Provide the [x, y] coordinate of the cell's center where the given text is located.  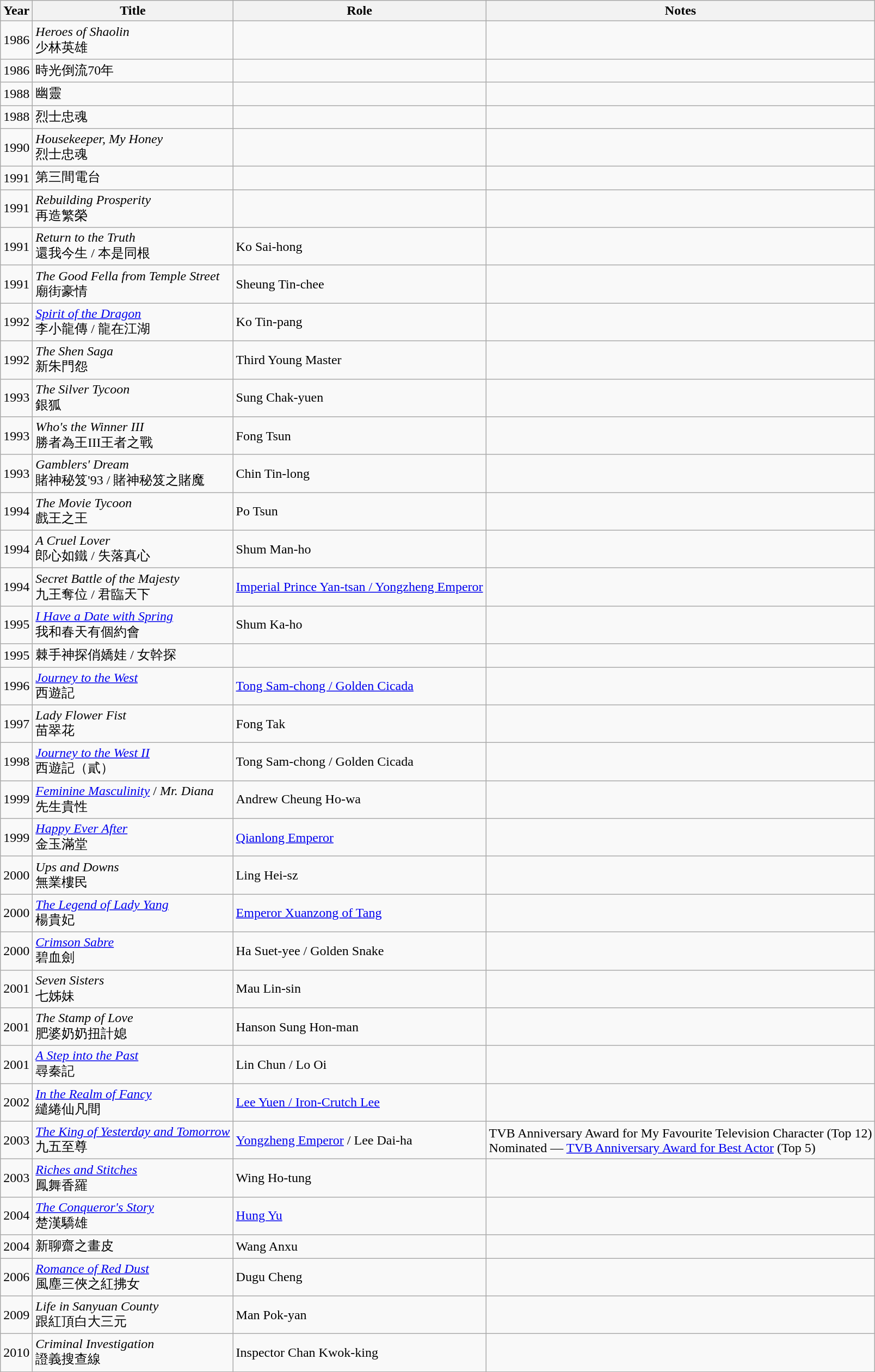
時光倒流70年 [133, 71]
The Movie Tycoon戲王之王 [133, 512]
A Cruel Lover郎心如鐵 / 失落真心 [133, 549]
Spirit of the Dragon李小龍傳 / 龍在江湖 [133, 322]
Title [133, 11]
Lin Chun / Lo Oi [359, 1065]
The King of Yesterday and Tomorrow九五至尊 [133, 1140]
Riches and Stitches鳳舞香羅 [133, 1178]
Emperor Xuanzong of Tang [359, 913]
The Silver Tycoon銀狐 [133, 398]
Year [16, 11]
1997 [16, 724]
Journey to the West西遊記 [133, 686]
Criminal Investigation證義搜查線 [133, 1353]
Housekeeper, My Honey烈士忠魂 [133, 147]
Wang Anxu [359, 1246]
1990 [16, 147]
Hanson Sung Hon-man [359, 1027]
Feminine Masculinity / Mr. Diana先生貴性 [133, 799]
1996 [16, 686]
Return to the Truth還我今生 / 本是同根 [133, 247]
I Have a Date with Spring我和春天有個約會 [133, 625]
A Step into the Past尋秦記 [133, 1065]
Shum Ka-ho [359, 625]
Who's the Winner III勝者為王III王者之戰 [133, 436]
幽靈 [133, 94]
Seven Sisters七姊妹 [133, 989]
Crimson Sabre碧血劍 [133, 951]
2010 [16, 1353]
棘手神探俏嬌娃 / 女幹探 [133, 655]
1998 [16, 762]
Po Tsun [359, 512]
Ups and Downs無業樓民 [133, 875]
第三間電台 [133, 179]
Secret Battle of the Majesty九王奪位 / 君臨天下 [133, 587]
Sung Chak-yuen [359, 398]
Lee Yuen / Iron-Crutch Lee [359, 1103]
Role [359, 11]
Heroes of Shaolin少林英雄 [133, 40]
Fong Tak [359, 724]
The Legend of Lady Yang楊貴妃 [133, 913]
2009 [16, 1315]
Lady Flower Fist苗翠花 [133, 724]
烈士忠魂 [133, 118]
The Good Fella from Temple Street廟街豪情 [133, 284]
2002 [16, 1103]
Shum Man-ho [359, 549]
Hung Yu [359, 1216]
Journey to the West II西遊記（貳） [133, 762]
Man Pok-yan [359, 1315]
Chin Tin-long [359, 473]
Life in Sanyuan County跟紅頂白大三元 [133, 1315]
In the Realm of Fancy繾綣仙凡間 [133, 1103]
The Shen Saga新朱門怨 [133, 360]
The Conqueror's Story楚漢驕雄 [133, 1216]
Inspector Chan Kwok-king [359, 1353]
Andrew Cheung Ho-wa [359, 799]
The Stamp of Love肥婆奶奶扭計媳 [133, 1027]
Mau Lin-sin [359, 989]
新聊齋之畫皮 [133, 1246]
Wing Ho-tung [359, 1178]
Fong Tsun [359, 436]
Qianlong Emperor [359, 838]
Ko Tin-pang [359, 322]
Dugu Cheng [359, 1277]
Sheung Tin-chee [359, 284]
Rebuilding Prosperity再造繁榮 [133, 208]
Ko Sai-hong [359, 247]
Notes [680, 11]
Yongzheng Emperor / Lee Dai-ha [359, 1140]
Romance of Red Dust風塵三俠之紅拂女 [133, 1277]
Happy Ever After金玉滿堂 [133, 838]
Ha Suet-yee / Golden Snake [359, 951]
Imperial Prince Yan-tsan / Yongzheng Emperor [359, 587]
Third Young Master [359, 360]
Ling Hei-sz [359, 875]
2006 [16, 1277]
TVB Anniversary Award for My Favourite Television Character (Top 12)Nominated — TVB Anniversary Award for Best Actor (Top 5) [680, 1140]
Gamblers' Dream賭神秘笈'93 / 賭神秘笈之賭魔 [133, 473]
